From the cell containing the given text, extract its center point as (x, y) coordinate. 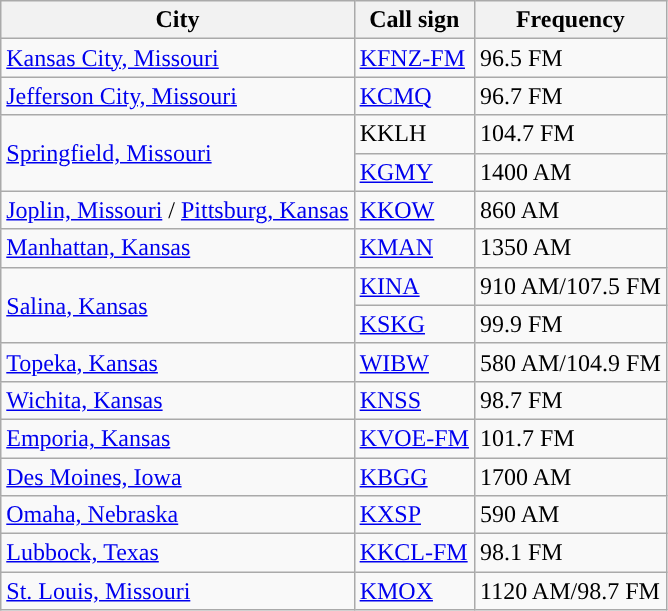
Emporia, Kansas (178, 438)
Kansas City, Missouri (178, 58)
KCMQ (414, 96)
Manhattan, Kansas (178, 248)
Topeka, Kansas (178, 362)
Wichita, Kansas (178, 400)
Omaha, Nebraska (178, 515)
Jefferson City, Missouri (178, 96)
1120 AM/98.7 FM (570, 591)
99.9 FM (570, 324)
1400 AM (570, 172)
KINA (414, 286)
98.7 FM (570, 400)
104.7 FM (570, 134)
Des Moines, Iowa (178, 477)
590 AM (570, 515)
KVOE-FM (414, 438)
Joplin, Missouri / Pittsburg, Kansas (178, 210)
96.7 FM (570, 96)
96.5 FM (570, 58)
1350 AM (570, 248)
Salina, Kansas (178, 305)
KKLH (414, 134)
Lubbock, Texas (178, 553)
KNSS (414, 400)
KKCL-FM (414, 553)
Call sign (414, 20)
Frequency (570, 20)
KGMY (414, 172)
WIBW (414, 362)
KFNZ-FM (414, 58)
KKOW (414, 210)
KMOX (414, 591)
KSKG (414, 324)
101.7 FM (570, 438)
1700 AM (570, 477)
St. Louis, Missouri (178, 591)
Springfield, Missouri (178, 153)
KBGG (414, 477)
580 AM/104.9 FM (570, 362)
860 AM (570, 210)
City (178, 20)
910 AM/107.5 FM (570, 286)
KXSP (414, 515)
KMAN (414, 248)
98.1 FM (570, 553)
